Provide the [x, y] coordinate of the cell's center where the given text is located.  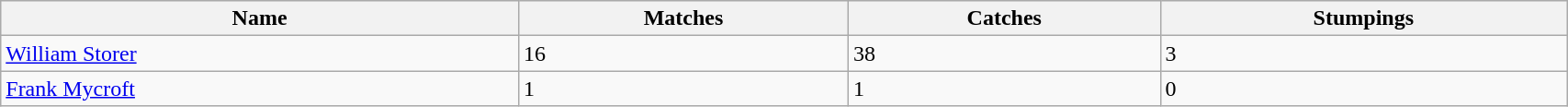
38 [1005, 53]
16 [683, 53]
William Storer [260, 53]
0 [1363, 89]
Name [260, 18]
Catches [1005, 18]
Frank Mycroft [260, 89]
3 [1363, 53]
Stumpings [1363, 18]
Matches [683, 18]
